Pinpoint the cell where the given text exists, returning its (X, Y) midpoint coordinate. 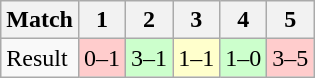
2 (150, 20)
1–1 (196, 58)
5 (290, 20)
1–0 (244, 58)
Match (40, 20)
3 (196, 20)
0–1 (102, 58)
1 (102, 20)
3–5 (290, 58)
Result (40, 58)
4 (244, 20)
3–1 (150, 58)
